Find where the given text appears and provide that cell's center as (x, y) coordinate. 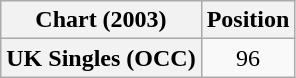
Position (248, 20)
Chart (2003) (101, 20)
UK Singles (OCC) (101, 58)
96 (248, 58)
